Scan for the cell matching the given text and deliver its (X, Y) coordinate at center. 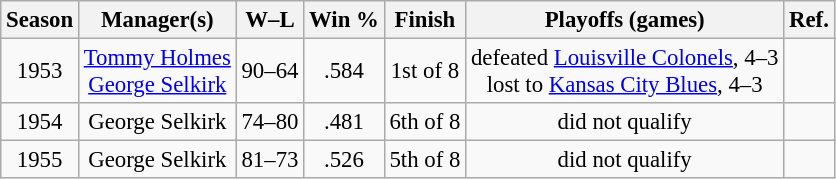
74–80 (270, 122)
90–64 (270, 72)
.481 (344, 122)
Win % (344, 20)
Manager(s) (157, 20)
Tommy HolmesGeorge Selkirk (157, 72)
6th of 8 (424, 122)
Playoffs (games) (625, 20)
defeated Louisville Colonels, 4–3lost to Kansas City Blues, 4–3 (625, 72)
Season (40, 20)
81–73 (270, 160)
Finish (424, 20)
1st of 8 (424, 72)
Ref. (809, 20)
5th of 8 (424, 160)
1955 (40, 160)
1954 (40, 122)
1953 (40, 72)
.584 (344, 72)
.526 (344, 160)
W–L (270, 20)
